Search for the cell housing the specified text and yield its (x, y) center coordinate. 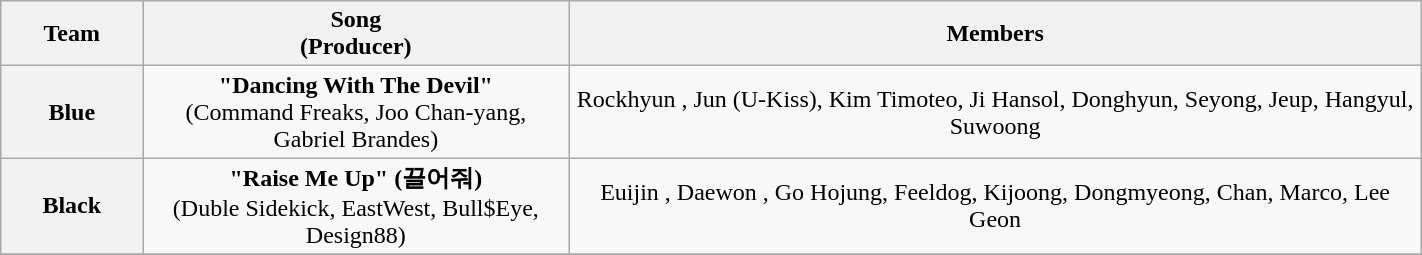
Black (72, 206)
Blue (72, 112)
Team (72, 34)
"Dancing With The Devil"(Command Freaks, Joo Chan-yang, Gabriel Brandes) (356, 112)
Song(Producer) (356, 34)
Euijin , Daewon , Go Hojung, Feeldog, Kijoong, Dongmyeong, Chan, Marco, Lee Geon (995, 206)
Members (995, 34)
Rockhyun , Jun (U-Kiss), Kim Timoteo, Ji Hansol, Donghyun, Seyong, Jeup, Hangyul, Suwoong (995, 112)
"Raise Me Up" (끌어줘)(Duble Sidekick, EastWest, Bull$Eye, Design88) (356, 206)
